Extract the [X, Y] coordinate from the center of the cell holding the provided text.  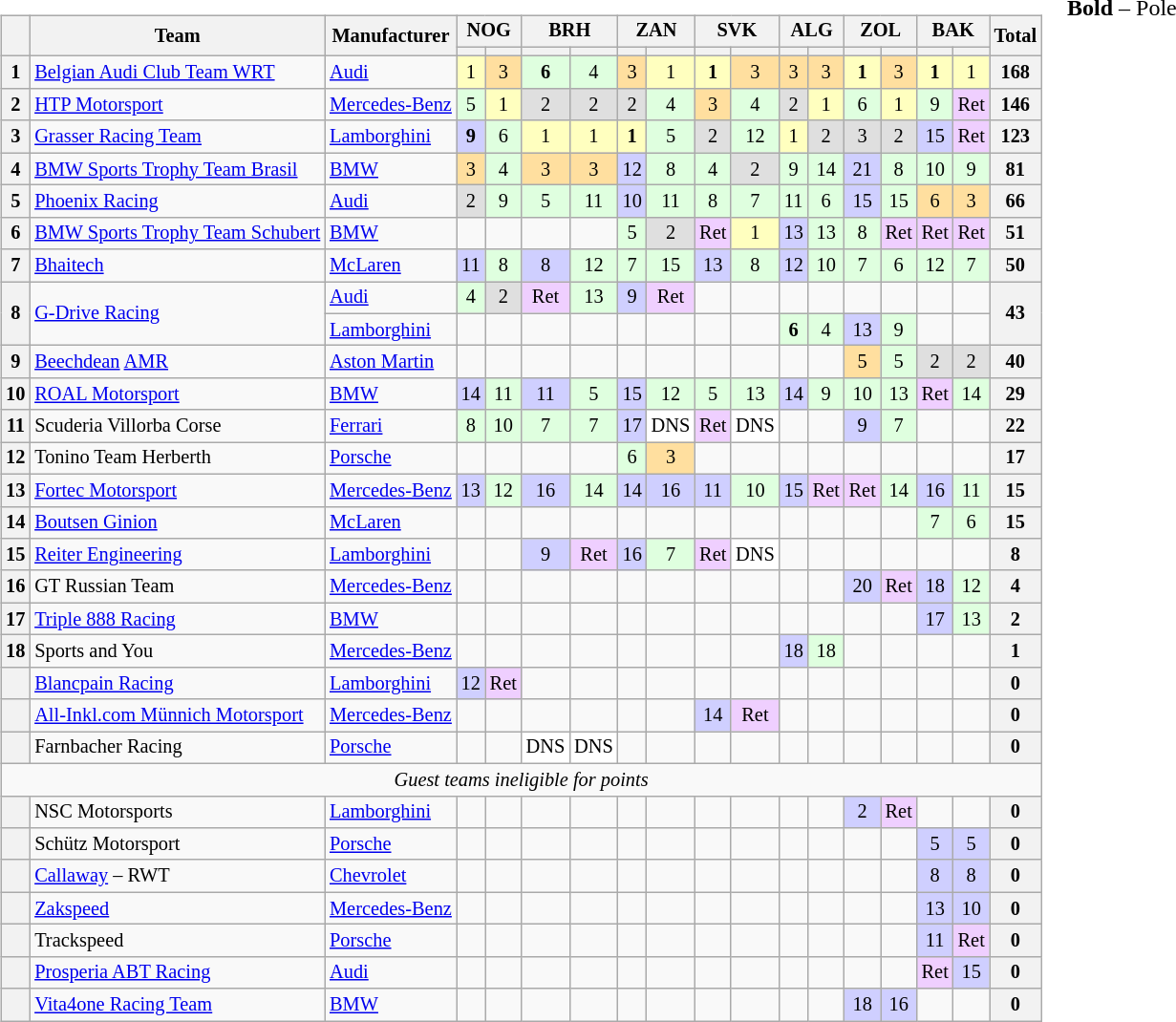
BRH [569, 32]
Callaway – RWT [178, 876]
29 [1016, 394]
Guest teams ineligible for points [522, 779]
ROAL Motorsport [178, 394]
Scuderia Villorba Corse [178, 426]
Farnbacher Racing [178, 748]
Blancpain Racing [178, 683]
Trackspeed [178, 941]
21 [863, 169]
Sports and You [178, 651]
Fortec Motorsport [178, 490]
168 [1016, 73]
Manufacturer [391, 36]
All-Inkl.com Münnich Motorsport [178, 715]
40 [1016, 362]
Triple 888 Racing [178, 619]
BAK [953, 32]
NOG [489, 32]
GT Russian Team [178, 586]
123 [1016, 137]
20 [863, 586]
43 [1016, 313]
Phoenix Racing [178, 202]
ZOL [881, 32]
81 [1016, 169]
SVK [737, 32]
ALG [812, 32]
Schütz Motorsport [178, 844]
Reiter Engineering [178, 555]
146 [1016, 105]
Tonino Team Herberth [178, 458]
Boutsen Ginion [178, 522]
Beechdean AMR [178, 362]
50 [1016, 266]
NSC Motorsports [178, 812]
Zakspeed [178, 908]
Chevrolet [391, 876]
51 [1016, 233]
BMW Sports Trophy Team Schubert [178, 233]
Prosperia ABT Racing [178, 972]
HTP Motorsport [178, 105]
Aston Martin [391, 362]
Grasser Racing Team [178, 137]
Bhaitech [178, 266]
Belgian Audi Club Team WRT [178, 73]
Vita4one Racing Team [178, 1005]
Team [178, 36]
22 [1016, 426]
G-Drive Racing [178, 313]
ZAN [657, 32]
Ferrari [391, 426]
Total [1016, 36]
66 [1016, 202]
BMW Sports Trophy Team Brasil [178, 169]
